Search for the cell housing the specified text and yield its (x, y) center coordinate. 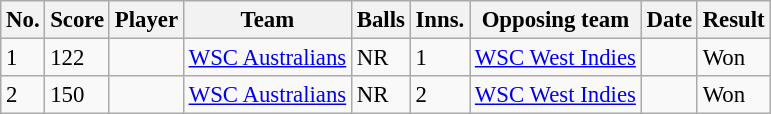
Player (146, 20)
Date (669, 20)
Opposing team (556, 20)
Team (267, 20)
Balls (380, 20)
150 (78, 95)
Score (78, 20)
Inns. (440, 20)
Result (734, 20)
122 (78, 58)
No. (23, 20)
